From the cell containing the given text, extract its center point as [x, y] coordinate. 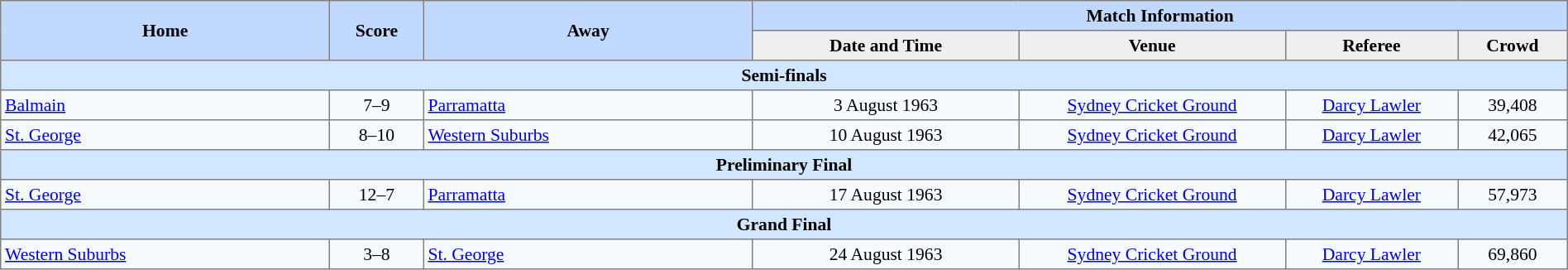
57,973 [1513, 195]
Venue [1152, 46]
Grand Final [784, 224]
Semi-finals [784, 75]
Match Information [1159, 16]
3 August 1963 [886, 105]
Preliminary Final [784, 165]
Date and Time [886, 46]
Away [588, 31]
8–10 [377, 135]
Score [377, 31]
Balmain [165, 105]
Crowd [1513, 46]
12–7 [377, 195]
69,860 [1513, 254]
7–9 [377, 105]
17 August 1963 [886, 195]
39,408 [1513, 105]
10 August 1963 [886, 135]
Home [165, 31]
24 August 1963 [886, 254]
Referee [1371, 46]
3–8 [377, 254]
42,065 [1513, 135]
